Output the [X, Y] coordinate of the center of the cell containing the given text.  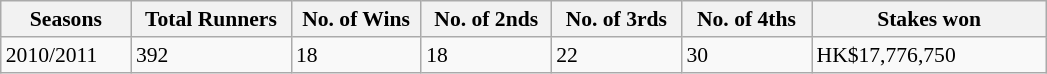
Total Runners [211, 19]
No. of 4ths [746, 19]
392 [211, 55]
HK$17,776,750 [930, 55]
2010/2011 [66, 55]
22 [616, 55]
30 [746, 55]
Stakes won [930, 19]
No. of 2nds [486, 19]
Seasons [66, 19]
No. of 3rds [616, 19]
No. of Wins [356, 19]
